Detect which cell encompasses the target text, then output its [x, y] center coordinate. 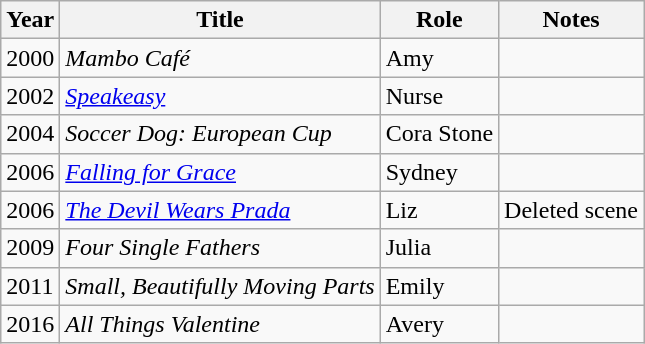
Avery [439, 324]
Title [220, 20]
2009 [30, 248]
Small, Beautifully Moving Parts [220, 286]
All Things Valentine [220, 324]
Nurse [439, 96]
Deleted scene [572, 210]
Soccer Dog: European Cup [220, 134]
Julia [439, 248]
Four Single Fathers [220, 248]
Sydney [439, 172]
2016 [30, 324]
Cora Stone [439, 134]
2011 [30, 286]
Falling for Grace [220, 172]
Emily [439, 286]
Mambo Café [220, 58]
Notes [572, 20]
Amy [439, 58]
Speakeasy [220, 96]
2002 [30, 96]
2000 [30, 58]
Year [30, 20]
2004 [30, 134]
Role [439, 20]
Liz [439, 210]
The Devil Wears Prada [220, 210]
